Pinpoint the cell where the given text exists, returning its [X, Y] midpoint coordinate. 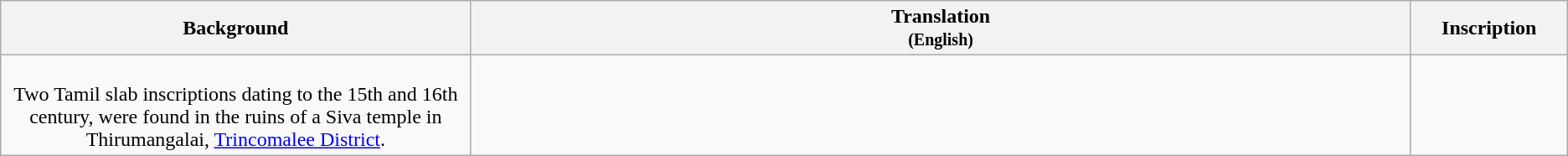
Background [236, 29]
Inscription [1489, 29]
Two Tamil slab inscriptions dating to the 15th and 16th century, were found in the ruins of a Siva temple in Thirumangalai, Trincomalee District. [236, 106]
Translation(English) [941, 29]
